Scan for the cell matching the given text and deliver its (x, y) coordinate at center. 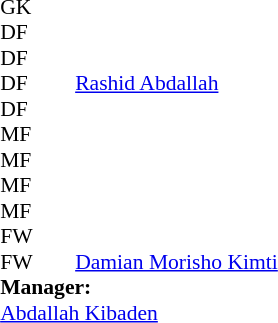
Damian Morisho Kimti (176, 262)
Manager: (139, 287)
Rashid Abdallah (176, 83)
